Extract the (X, Y) coordinate from the center of the cell holding the provided text.  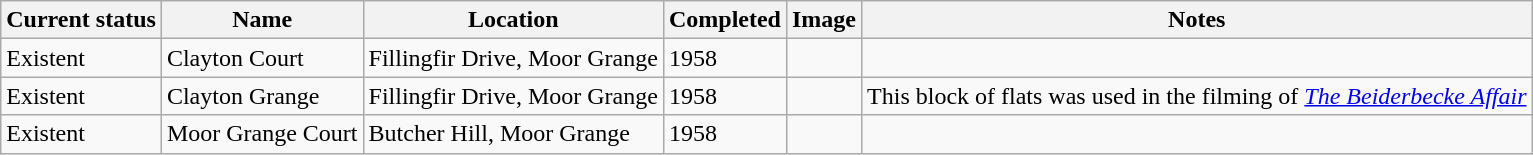
Notes (1197, 20)
Location (513, 20)
Completed (724, 20)
Clayton Grange (262, 96)
Butcher Hill, Moor Grange (513, 134)
Moor Grange Court (262, 134)
Name (262, 20)
Current status (82, 20)
Image (824, 20)
Clayton Court (262, 58)
This block of flats was used in the filming of The Beiderbecke Affair (1197, 96)
